Extract the [x, y] coordinate from the center of the cell holding the provided text.  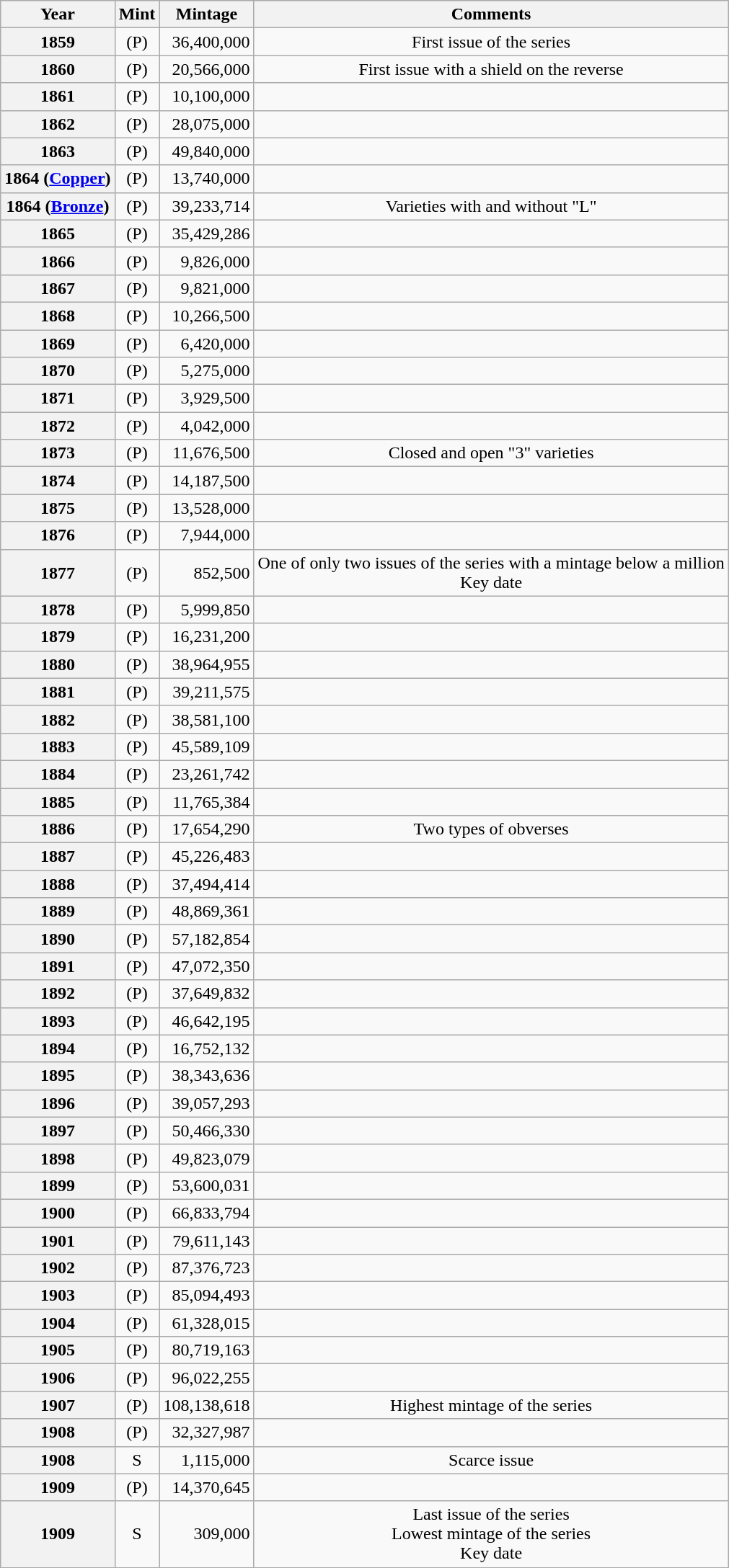
45,589,109 [206, 747]
16,231,200 [206, 637]
Year [58, 14]
9,821,000 [206, 288]
1904 [58, 1323]
85,094,493 [206, 1296]
38,343,636 [206, 1076]
50,466,330 [206, 1131]
1897 [58, 1131]
1873 [58, 453]
1896 [58, 1103]
80,719,163 [206, 1350]
1859 [58, 42]
1906 [58, 1378]
1905 [58, 1350]
309,000 [206, 1534]
1883 [58, 747]
1,115,000 [206, 1460]
16,752,132 [206, 1048]
39,211,575 [206, 692]
35,429,286 [206, 233]
14,370,645 [206, 1487]
47,072,350 [206, 966]
1872 [58, 426]
45,226,483 [206, 857]
1888 [58, 884]
1861 [58, 97]
Varieties with and without "L" [491, 206]
20,566,000 [206, 69]
57,182,854 [206, 939]
1862 [58, 124]
First issue of the series [491, 42]
1900 [58, 1213]
1868 [58, 316]
38,964,955 [206, 664]
53,600,031 [206, 1185]
1871 [58, 398]
Last issue of the seriesLowest mintage of the seriesKey date [491, 1534]
11,676,500 [206, 453]
852,500 [206, 572]
1870 [58, 371]
1863 [58, 151]
6,420,000 [206, 344]
36,400,000 [206, 42]
1865 [58, 233]
1907 [58, 1405]
1892 [58, 994]
Highest mintage of the series [491, 1405]
32,327,987 [206, 1433]
First issue with a shield on the reverse [491, 69]
49,840,000 [206, 151]
1890 [58, 939]
108,138,618 [206, 1405]
1866 [58, 261]
23,261,742 [206, 774]
1893 [58, 1021]
9,826,000 [206, 261]
Closed and open "3" varieties [491, 453]
5,275,000 [206, 371]
4,042,000 [206, 426]
96,022,255 [206, 1378]
1882 [58, 719]
1884 [58, 774]
11,765,384 [206, 802]
1885 [58, 802]
1903 [58, 1296]
87,376,723 [206, 1268]
Mintage [206, 14]
28,075,000 [206, 124]
5,999,850 [206, 610]
39,233,714 [206, 206]
3,929,500 [206, 398]
38,581,100 [206, 719]
1886 [58, 829]
1877 [58, 572]
61,328,015 [206, 1323]
1889 [58, 912]
14,187,500 [206, 481]
1899 [58, 1185]
1864 (Copper) [58, 179]
Comments [491, 14]
10,266,500 [206, 316]
49,823,079 [206, 1158]
1880 [58, 664]
10,100,000 [206, 97]
1895 [58, 1076]
One of only two issues of the series with a mintage below a millionKey date [491, 572]
Two types of obverses [491, 829]
1887 [58, 857]
1878 [58, 610]
13,528,000 [206, 508]
1874 [58, 481]
37,649,832 [206, 994]
7,944,000 [206, 535]
1902 [58, 1268]
1881 [58, 692]
1894 [58, 1048]
Scarce issue [491, 1460]
1864 (Bronze) [58, 206]
39,057,293 [206, 1103]
1867 [58, 288]
17,654,290 [206, 829]
1869 [58, 344]
1891 [58, 966]
1876 [58, 535]
1898 [58, 1158]
1860 [58, 69]
46,642,195 [206, 1021]
66,833,794 [206, 1213]
1879 [58, 637]
48,869,361 [206, 912]
13,740,000 [206, 179]
Mint [137, 14]
1901 [58, 1240]
37,494,414 [206, 884]
1875 [58, 508]
79,611,143 [206, 1240]
